Extract the (x, y) coordinate from the center of the cell holding the provided text.  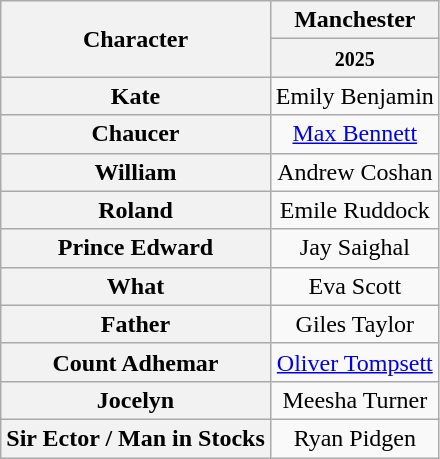
Oliver Tompsett (354, 362)
William (136, 172)
Jocelyn (136, 400)
What (136, 286)
Emile Ruddock (354, 210)
Prince Edward (136, 248)
Eva Scott (354, 286)
Andrew Coshan (354, 172)
2025 (354, 58)
Father (136, 324)
Kate (136, 96)
Chaucer (136, 134)
Jay Saighal (354, 248)
Manchester (354, 20)
Max Bennett (354, 134)
Roland (136, 210)
Giles Taylor (354, 324)
Emily Benjamin (354, 96)
Ryan Pidgen (354, 438)
Meesha Turner (354, 400)
Character (136, 39)
Sir Ector / Man in Stocks (136, 438)
Count Adhemar (136, 362)
